Return [x, y] of the center of cell containing provided text 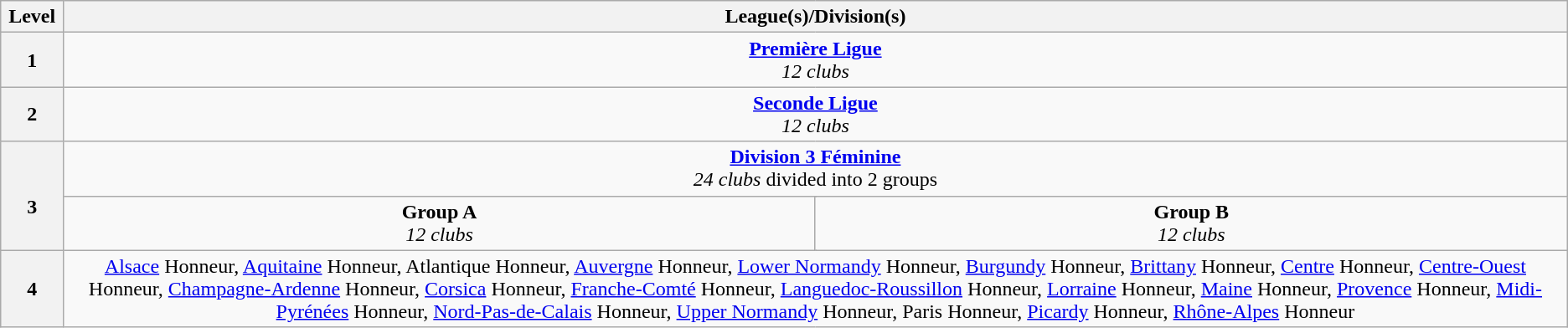
Level [32, 17]
Division 3 Féminine24 clubs divided into 2 groups [816, 169]
Group B12 clubs [1191, 223]
4 [32, 289]
1 [32, 60]
Group A12 clubs [440, 223]
League(s)/Division(s) [816, 17]
Seconde Ligue12 clubs [816, 114]
Première Ligue12 clubs [816, 60]
3 [32, 196]
2 [32, 114]
